Pinpoint the cell where the given text exists, returning its [X, Y] midpoint coordinate. 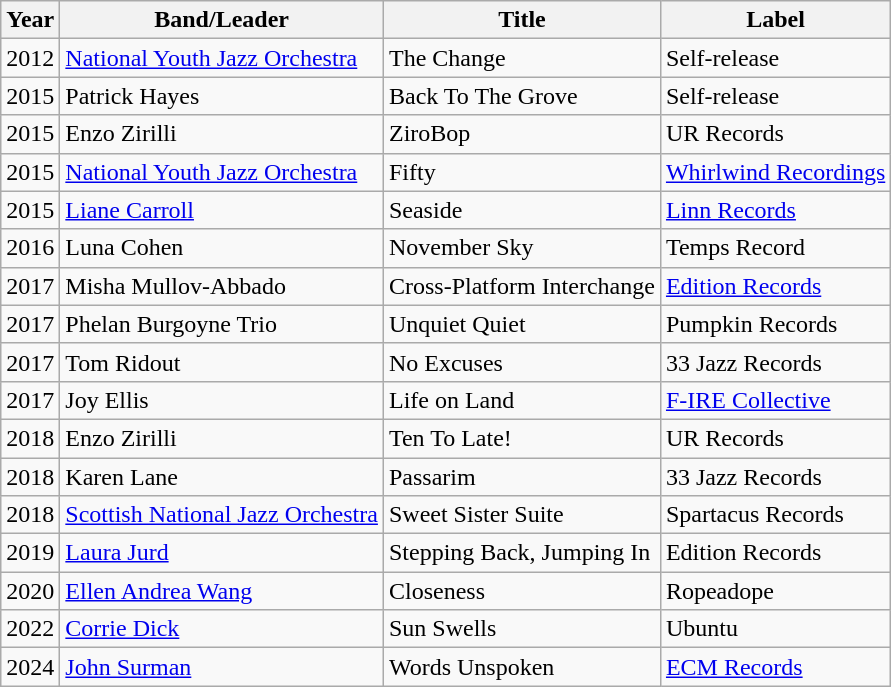
Corrie Dick [222, 629]
Whirlwind Recordings [775, 172]
2012 [30, 58]
Year [30, 20]
Scottish National Jazz Orchestra [222, 515]
Title [522, 20]
Liane Carroll [222, 210]
Stepping Back, Jumping In [522, 553]
Patrick Hayes [222, 96]
Fifty [522, 172]
Karen Lane [222, 477]
F-IRE Collective [775, 400]
Life on Land [522, 400]
The Change [522, 58]
2024 [30, 667]
No Excuses [522, 362]
2022 [30, 629]
Words Unspoken [522, 667]
Pumpkin Records [775, 324]
Closeness [522, 591]
Temps Record [775, 248]
Luna Cohen [222, 248]
Sweet Sister Suite [522, 515]
Tom Ridout [222, 362]
Sun Swells [522, 629]
John Surman [222, 667]
2020 [30, 591]
Unquiet Quiet [522, 324]
November Sky [522, 248]
2019 [30, 553]
Joy Ellis [222, 400]
Back To The Grove [522, 96]
ZiroBop [522, 134]
ECM Records [775, 667]
Cross-Platform Interchange [522, 286]
Seaside [522, 210]
Ellen Andrea Wang [222, 591]
Phelan Burgoyne Trio [222, 324]
Ten To Late! [522, 438]
Ubuntu [775, 629]
Misha Mullov-Abbado [222, 286]
Band/Leader [222, 20]
Linn Records [775, 210]
Laura Jurd [222, 553]
Passarim [522, 477]
Label [775, 20]
Spartacus Records [775, 515]
Ropeadope [775, 591]
2016 [30, 248]
